Detect which cell encompasses the target text, then output its (x, y) center coordinate. 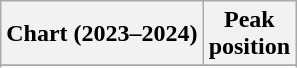
Chart (2023–2024) (102, 34)
Peakposition (249, 34)
